Capture the cell that displays the provided text and extract its (x, y) central coordinate. 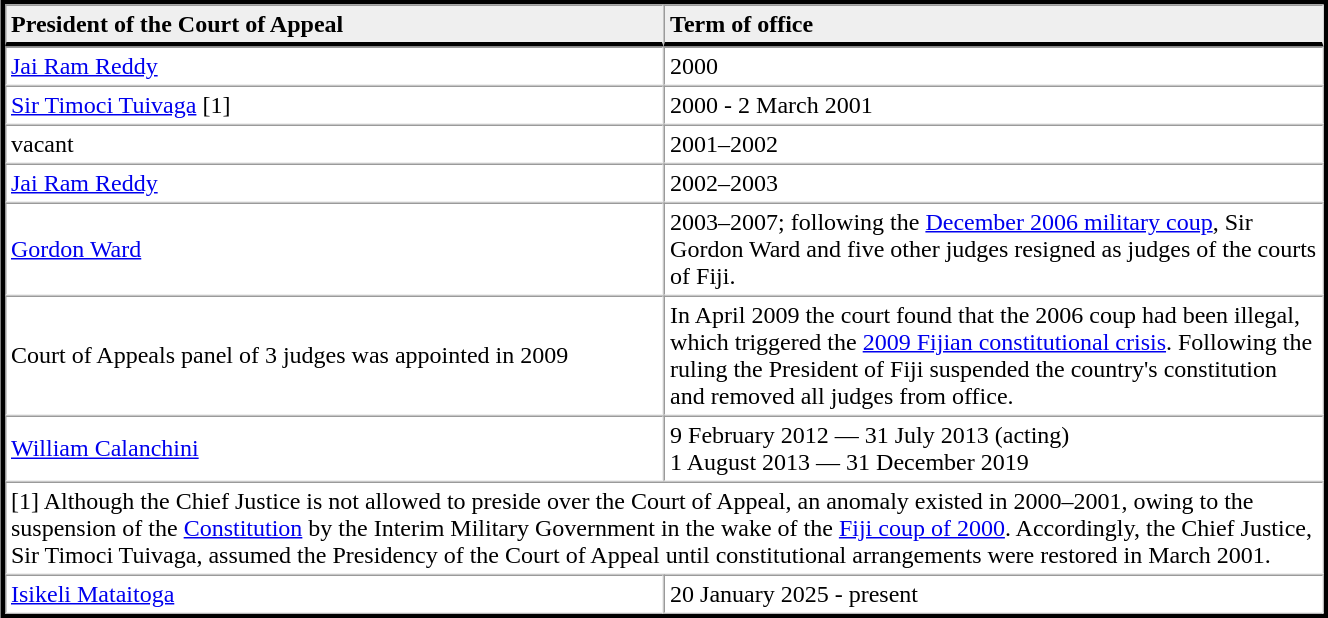
2000 - 2 March 2001 (994, 106)
Isikeli Mataitoga (334, 594)
William Calanchini (334, 449)
Court of Appeals panel of 3 judges was appointed in 2009 (334, 356)
20 January 2025 - present (994, 594)
2003–2007; following the December 2006 military coup, Sir Gordon Ward and five other judges resigned as judges of the courts of Fiji. (994, 248)
2002–2003 (994, 184)
Gordon Ward (334, 248)
President of the Court of Appeal (334, 25)
9 February 2012 — 31 July 2013 (acting) 1 August 2013 — 31 December 2019 (994, 449)
Term of office (994, 25)
2000 (994, 66)
2001–2002 (994, 144)
vacant (334, 144)
Sir Timoci Tuivaga [1] (334, 106)
